Find where the given text appears and provide that cell's center as (x, y) coordinate. 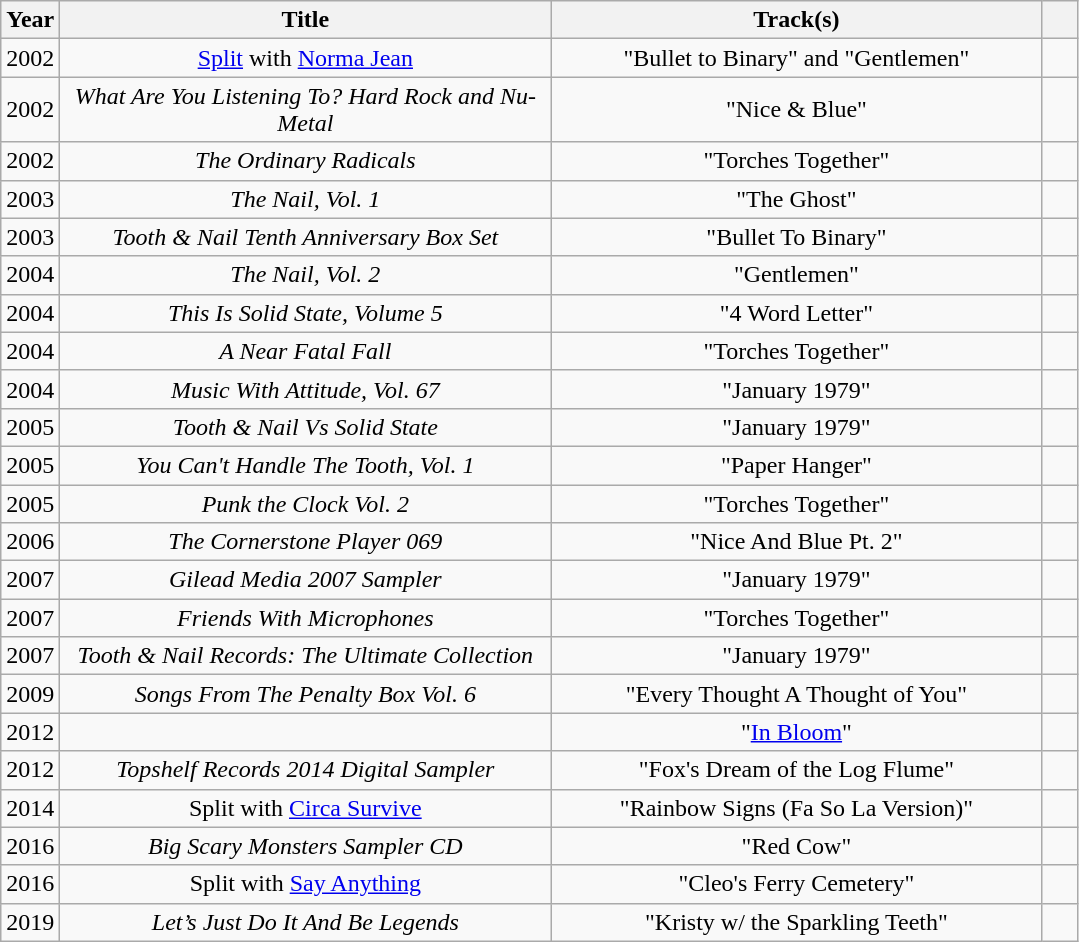
"Cleo's Ferry Cemetery" (796, 884)
Split with Norma Jean (306, 58)
Let’s Just Do It And Be Legends (306, 922)
You Can't Handle The Tooth, Vol. 1 (306, 465)
Year (30, 20)
Big Scary Monsters Sampler CD (306, 846)
"Gentlemen" (796, 275)
Topshelf Records 2014 Digital Sampler (306, 770)
"Kristy w/ the Sparkling Teeth" (796, 922)
Music With Attitude, Vol. 67 (306, 389)
Split with Say Anything (306, 884)
"Nice And Blue Pt. 2" (796, 542)
The Nail, Vol. 1 (306, 199)
Tooth & Nail Tenth Anniversary Box Set (306, 237)
Friends With Microphones (306, 618)
"Rainbow Signs (Fa So La Version)" (796, 808)
Tooth & Nail Records: The Ultimate Collection (306, 656)
"Fox's Dream of the Log Flume" (796, 770)
"Paper Hanger" (796, 465)
2014 (30, 808)
Tooth & Nail Vs Solid State (306, 427)
"Bullet to Binary" and "Gentlemen" (796, 58)
The Ordinary Radicals (306, 161)
"In Bloom" (796, 732)
Gilead Media 2007 Sampler (306, 580)
2006 (30, 542)
"Red Cow" (796, 846)
What Are You Listening To? Hard Rock and Nu-Metal (306, 110)
The Nail, Vol. 2 (306, 275)
"Bullet To Binary" (796, 237)
2019 (30, 922)
2009 (30, 694)
A Near Fatal Fall (306, 351)
This Is Solid State, Volume 5 (306, 313)
The Cornerstone Player 069 (306, 542)
Punk the Clock Vol. 2 (306, 503)
Track(s) (796, 20)
"Nice & Blue" (796, 110)
"The Ghost" (796, 199)
"Every Thought A Thought of You" (796, 694)
"4 Word Letter" (796, 313)
Songs From The Penalty Box Vol. 6 (306, 694)
Title (306, 20)
Split with Circa Survive (306, 808)
